For the text-containing cell, return its midpoint in (x, y) coordinate format. 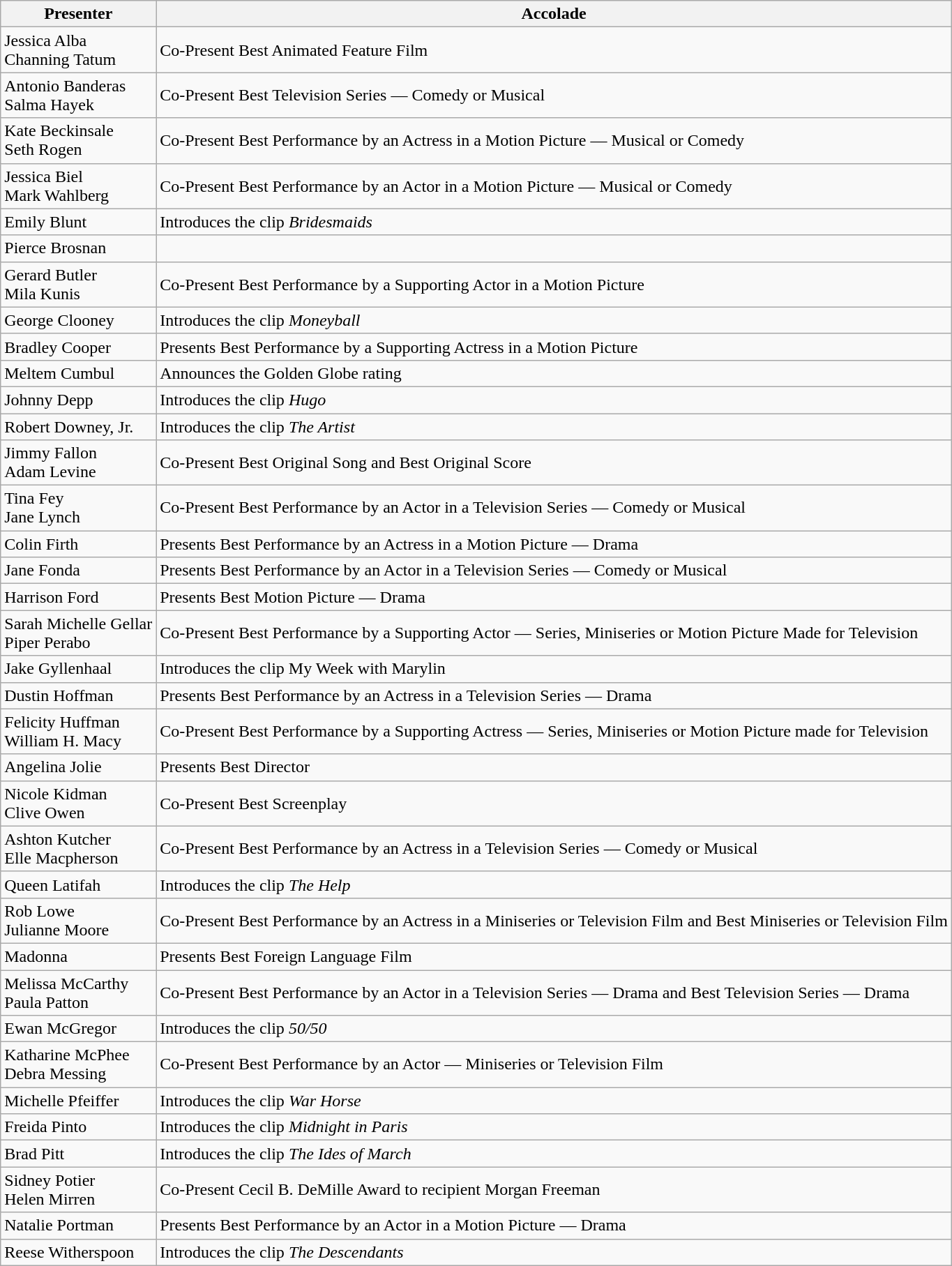
Introduces the clip War Horse (554, 1101)
Co-Present Best Performance by an Actor — Miniseries or Television Film (554, 1064)
Co-Present Best Screenplay (554, 804)
Presents Best Performance by an Actor in a Television Series — Comedy or Musical (554, 571)
Colin Firth (78, 544)
Jake Gyllenhaal (78, 669)
Co-Present Best Performance by a Supporting Actor in a Motion Picture (554, 285)
Brad Pitt (78, 1154)
Queen Latifah (78, 884)
Presents Best Foreign Language Film (554, 956)
Tina FeyJane Lynch (78, 508)
Ewan McGregor (78, 1029)
Ashton KutcherElle Macpherson (78, 848)
Presents Best Performance by an Actress in a Motion Picture — Drama (554, 544)
Sidney PotierHelen Mirren (78, 1190)
Michelle Pfeiffer (78, 1101)
Jane Fonda (78, 571)
Introduces the clip Bridesmaids (554, 222)
Introduces the clip Hugo (554, 400)
Kate BeckinsaleSeth Rogen (78, 141)
Harrison Ford (78, 597)
Emily Blunt (78, 222)
Co-Present Best Original Song and Best Original Score (554, 463)
Dustin Hoffman (78, 695)
Robert Downey, Jr. (78, 426)
Announces the Golden Globe rating (554, 373)
Introduces the clip The Ides of March (554, 1154)
Presenter (78, 14)
Co-Present Best Performance by an Actor in a Television Series — Comedy or Musical (554, 508)
Introduces the clip 50/50 (554, 1029)
Introduces the clip Moneyball (554, 320)
Melissa McCarthyPaula Patton (78, 992)
Gerard ButlerMila Kunis (78, 285)
Nicole KidmanClive Owen (78, 804)
Introduces the clip Midnight in Paris (554, 1127)
Co-Present Best Performance by an Actress in a Motion Picture — Musical or Comedy (554, 141)
Sarah Michelle GellarPiper Perabo (78, 633)
Bradley Cooper (78, 347)
Jessica BielMark Wahlberg (78, 186)
Presents Best Director (554, 767)
Felicity HuffmanWilliam H. Macy (78, 731)
Introduces the clip The Help (554, 884)
Angelina Jolie (78, 767)
Co-Present Best Performance by an Actor in a Television Series — Drama and Best Television Series — Drama (554, 992)
Co-Present Cecil B. DeMille Award to recipient Morgan Freeman (554, 1190)
Co-Present Best Animated Feature Film (554, 50)
Johnny Depp (78, 400)
George Clooney (78, 320)
Presents Best Performance by a Supporting Actress in a Motion Picture (554, 347)
Presents Best Performance by an Actor in a Motion Picture — Drama (554, 1226)
Co-Present Best Performance by a Supporting Actress — Series, Miniseries or Motion Picture made for Television (554, 731)
Madonna (78, 956)
Reese Witherspoon (78, 1252)
Introduces the clip The Descendants (554, 1252)
Accolade (554, 14)
Presents Best Motion Picture — Drama (554, 597)
Co-Present Best Performance by an Actress in a Television Series — Comedy or Musical (554, 848)
Jessica AlbaChanning Tatum (78, 50)
Meltem Cumbul (78, 373)
Antonio BanderasSalma Hayek (78, 95)
Natalie Portman (78, 1226)
Freida Pinto (78, 1127)
Katharine McPheeDebra Messing (78, 1064)
Rob LoweJulianne Moore (78, 921)
Co-Present Best Performance by an Actress in a Miniseries or Television Film and Best Miniseries or Television Film (554, 921)
Presents Best Performance by an Actress in a Television Series — Drama (554, 695)
Co-Present Best Television Series — Comedy or Musical (554, 95)
Introduces the clip The Artist (554, 426)
Pierce Brosnan (78, 248)
Jimmy FallonAdam Levine (78, 463)
Introduces the clip My Week with Marylin (554, 669)
Co-Present Best Performance by a Supporting Actor — Series, Miniseries or Motion Picture Made for Television (554, 633)
Co-Present Best Performance by an Actor in a Motion Picture — Musical or Comedy (554, 186)
